Locate the cell with the specified text and output its (X, Y) center coordinate. 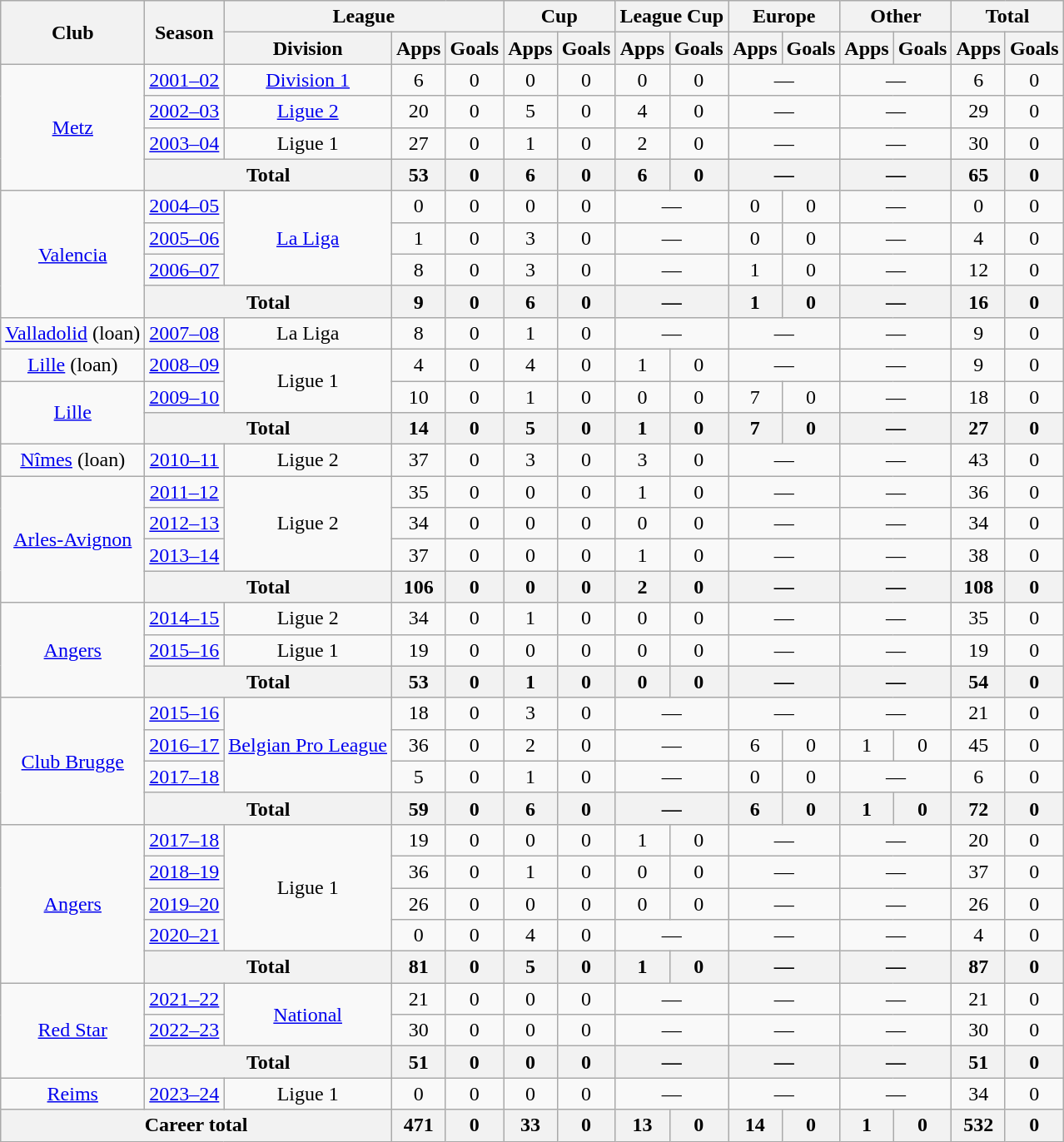
Other (896, 17)
2012–13 (185, 524)
2023–24 (185, 1094)
Club (73, 32)
16 (978, 301)
Division 1 (308, 80)
12 (978, 270)
2004–05 (185, 206)
108 (978, 587)
Belgian Pro League (308, 745)
2016–17 (185, 745)
League Cup (672, 17)
2008–09 (185, 365)
Career total (196, 1125)
2006–07 (185, 270)
59 (419, 808)
Arles-Avignon (73, 539)
87 (978, 967)
10 (419, 397)
Reims (73, 1094)
2018–19 (185, 871)
13 (643, 1125)
Valencia (73, 254)
2009–10 (185, 397)
2014–15 (185, 618)
2001–02 (185, 80)
2021–22 (185, 999)
Metz (73, 127)
Lille (loan) (73, 365)
45 (978, 745)
2013–14 (185, 555)
81 (419, 967)
106 (419, 587)
43 (978, 460)
2020–21 (185, 936)
2002–03 (185, 112)
2011–12 (185, 492)
2007–08 (185, 333)
Red Star (73, 1030)
2010–11 (185, 460)
2003–04 (185, 143)
Lille (73, 413)
Valladolid (loan) (73, 333)
532 (978, 1125)
National (308, 1015)
38 (978, 555)
League (364, 17)
Division (308, 48)
Nîmes (loan) (73, 460)
Europe (784, 17)
2022–23 (185, 1030)
2005–06 (185, 238)
72 (978, 808)
471 (419, 1125)
29 (978, 112)
Club Brugge (73, 761)
Season (185, 32)
2019–20 (185, 903)
33 (530, 1125)
Cup (559, 17)
65 (978, 175)
54 (978, 682)
